Determine the (x, y) coordinate at the center of the cell enclosing the given text.  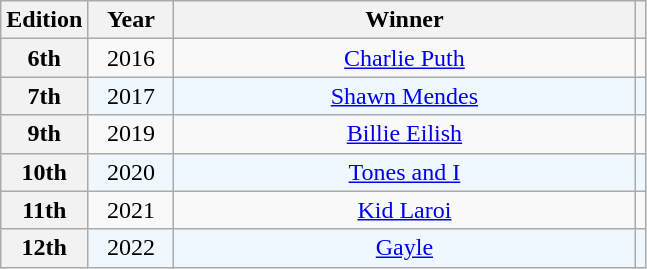
2020 (131, 172)
2022 (131, 248)
9th (44, 134)
11th (44, 210)
Edition (44, 20)
12th (44, 248)
10th (44, 172)
7th (44, 96)
Year (131, 20)
6th (44, 58)
Charlie Puth (404, 58)
2021 (131, 210)
2017 (131, 96)
2016 (131, 58)
Gayle (404, 248)
Winner (404, 20)
Tones and I (404, 172)
Billie Eilish (404, 134)
Kid Laroi (404, 210)
Shawn Mendes (404, 96)
2019 (131, 134)
